Search for the cell housing the specified text and yield its (X, Y) center coordinate. 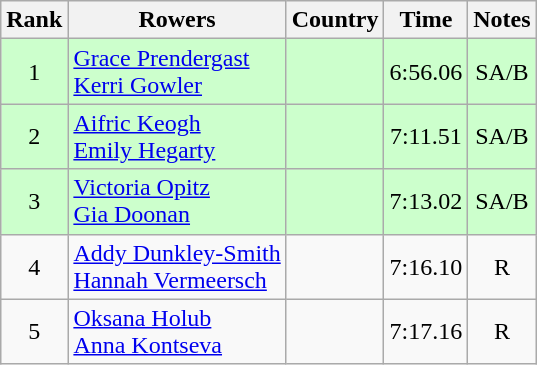
1 (34, 72)
3 (34, 202)
Rowers (177, 20)
4 (34, 266)
Time (426, 20)
6:56.06 (426, 72)
7:17.16 (426, 332)
Victoria OpitzGia Doonan (177, 202)
Notes (502, 20)
Oksana HolubAnna Kontseva (177, 332)
5 (34, 332)
Country (335, 20)
7:11.51 (426, 136)
7:16.10 (426, 266)
7:13.02 (426, 202)
2 (34, 136)
Aifric KeoghEmily Hegarty (177, 136)
Addy Dunkley-SmithHannah Vermeersch (177, 266)
Rank (34, 20)
Grace PrendergastKerri Gowler (177, 72)
